Capture the cell that displays the provided text and extract its (x, y) central coordinate. 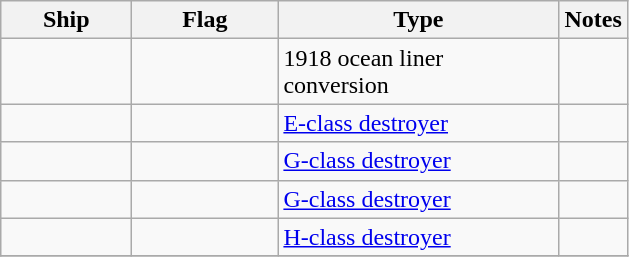
E-class destroyer (418, 123)
Flag (205, 20)
Notes (593, 20)
Ship (66, 20)
H-class destroyer (418, 237)
Type (418, 20)
1918 ocean liner conversion (418, 72)
